Provide the [x, y] coordinate of the cell's center where the given text is located.  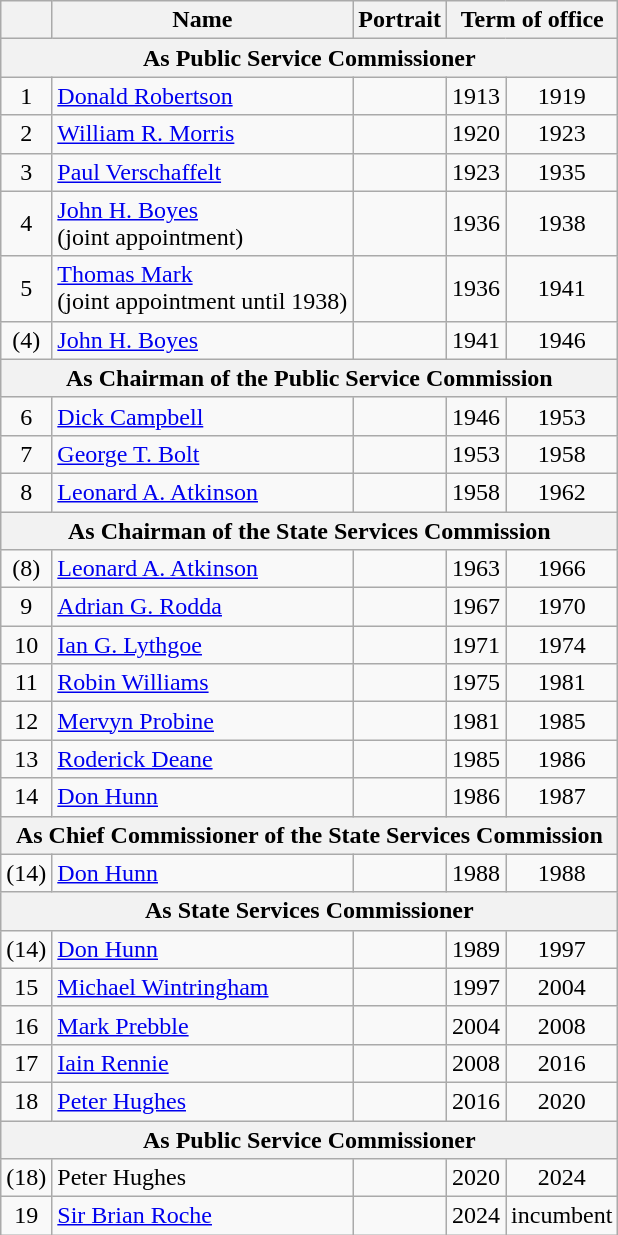
Adrian G. Rodda [202, 607]
17 [26, 1063]
1963 [476, 569]
9 [26, 607]
Name [202, 20]
2 [26, 134]
As Chairman of the State Services Commission [310, 531]
Donald Robertson [202, 96]
1987 [562, 797]
Roderick Deane [202, 759]
Mervyn Probine [202, 721]
Sir Brian Roche [202, 1216]
John H. Boyes [202, 340]
William R. Morris [202, 134]
1975 [476, 683]
(18) [26, 1178]
18 [26, 1101]
8 [26, 492]
Michael Wintringham [202, 987]
As Chief Commissioner of the State Services Commission [310, 835]
1966 [562, 569]
1967 [476, 607]
Ian G. Lythgoe [202, 645]
1920 [476, 134]
Term of office [532, 20]
Portrait [400, 20]
incumbent [562, 1216]
1971 [476, 645]
1 [26, 96]
George T. Bolt [202, 454]
1974 [562, 645]
(4) [26, 340]
3 [26, 172]
19 [26, 1216]
11 [26, 683]
1962 [562, 492]
Thomas Mark(joint appointment until 1938) [202, 288]
As Chairman of the Public Service Commission [310, 378]
14 [26, 797]
(8) [26, 569]
1970 [562, 607]
Iain Rennie [202, 1063]
Dick Campbell [202, 416]
1913 [476, 96]
1938 [562, 224]
Mark Prebble [202, 1025]
Paul Verschaffelt [202, 172]
1935 [562, 172]
4 [26, 224]
6 [26, 416]
12 [26, 721]
Robin Williams [202, 683]
13 [26, 759]
5 [26, 288]
16 [26, 1025]
As State Services Commissioner [310, 911]
15 [26, 987]
John H. Boyes(joint appointment) [202, 224]
1989 [476, 949]
7 [26, 454]
1919 [562, 96]
10 [26, 645]
